Return [x, y] of the center of cell containing provided text 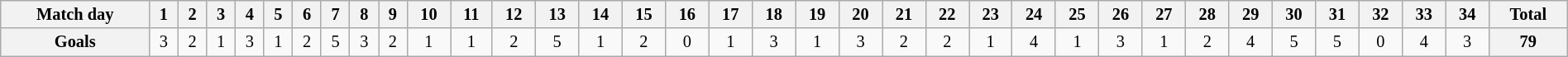
7 [336, 14]
18 [773, 14]
27 [1164, 14]
17 [730, 14]
26 [1121, 14]
31 [1337, 14]
34 [1467, 14]
8 [364, 14]
16 [687, 14]
22 [947, 14]
79 [1528, 42]
6 [308, 14]
9 [394, 14]
Match day [75, 14]
19 [817, 14]
29 [1250, 14]
Goals [75, 42]
24 [1034, 14]
Total [1528, 14]
32 [1380, 14]
20 [860, 14]
11 [471, 14]
33 [1424, 14]
14 [600, 14]
12 [514, 14]
25 [1077, 14]
30 [1293, 14]
13 [557, 14]
21 [904, 14]
28 [1207, 14]
10 [428, 14]
15 [643, 14]
23 [991, 14]
